Capture the cell that displays the provided text and extract its [x, y] central coordinate. 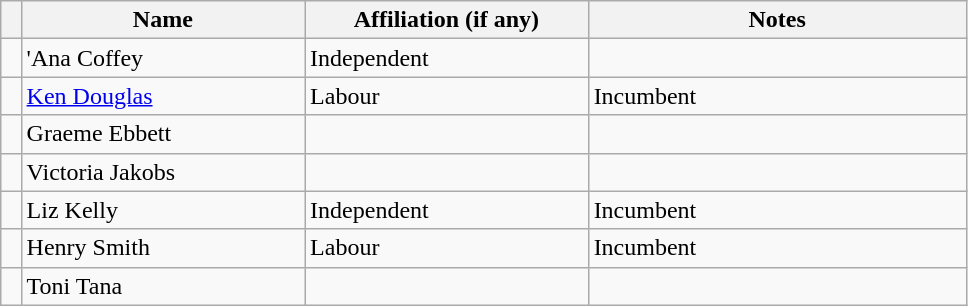
Name [163, 20]
Notes [777, 20]
Toni Tana [163, 286]
Victoria Jakobs [163, 172]
Liz Kelly [163, 210]
Henry Smith [163, 248]
Affiliation (if any) [447, 20]
'Ana Coffey [163, 58]
Ken Douglas [163, 96]
Graeme Ebbett [163, 134]
